Capture the cell that displays the provided text and extract its (X, Y) central coordinate. 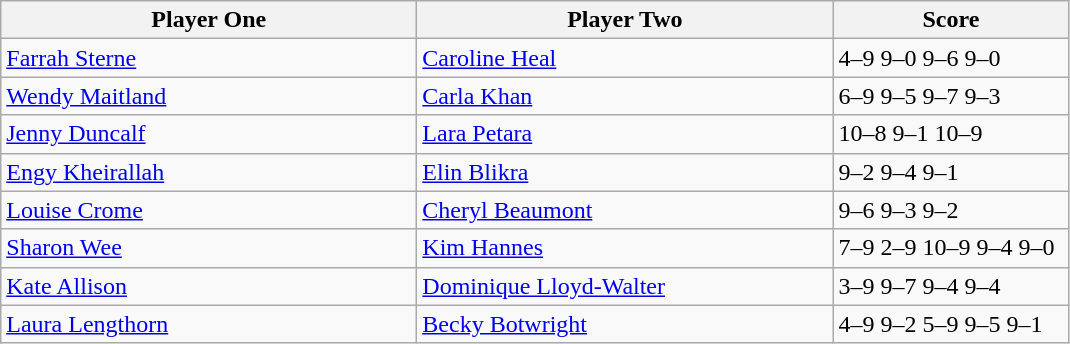
Caroline Heal (625, 58)
Elin Blikra (625, 172)
Cheryl Beaumont (625, 210)
Laura Lengthorn (209, 324)
Wendy Maitland (209, 96)
Score (951, 20)
Jenny Duncalf (209, 134)
4–9 9–0 9–6 9–0 (951, 58)
Carla Khan (625, 96)
7–9 2–9 10–9 9–4 9–0 (951, 248)
Player Two (625, 20)
4–9 9–2 5–9 9–5 9–1 (951, 324)
Dominique Lloyd-Walter (625, 286)
3–9 9–7 9–4 9–4 (951, 286)
6–9 9–5 9–7 9–3 (951, 96)
Becky Botwright (625, 324)
Lara Petara (625, 134)
9–2 9–4 9–1 (951, 172)
Player One (209, 20)
Sharon Wee (209, 248)
10–8 9–1 10–9 (951, 134)
Kim Hannes (625, 248)
Farrah Sterne (209, 58)
Louise Crome (209, 210)
Kate Allison (209, 286)
Engy Kheirallah (209, 172)
9–6 9–3 9–2 (951, 210)
